Capture the cell that displays the provided text and extract its [X, Y] central coordinate. 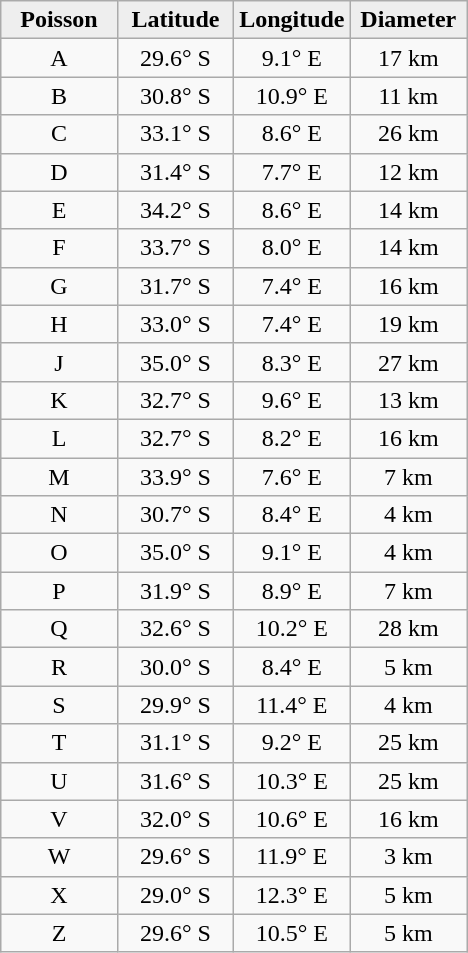
33.0° S [175, 324]
W [59, 857]
9.2° E [292, 743]
7.7° E [292, 172]
Poisson [59, 20]
H [59, 324]
S [59, 705]
A [59, 58]
17 km [408, 58]
32.6° S [175, 629]
Z [59, 933]
26 km [408, 134]
32.0° S [175, 819]
Diameter [408, 20]
O [59, 553]
11.9° E [292, 857]
F [59, 248]
12 km [408, 172]
Latitude [175, 20]
10.6° E [292, 819]
8.3° E [292, 362]
13 km [408, 400]
33.7° S [175, 248]
3 km [408, 857]
10.5° E [292, 933]
11 km [408, 96]
P [59, 591]
29.9° S [175, 705]
12.3° E [292, 895]
27 km [408, 362]
31.1° S [175, 743]
29.0° S [175, 895]
C [59, 134]
N [59, 515]
G [59, 286]
T [59, 743]
10.3° E [292, 781]
19 km [408, 324]
X [59, 895]
R [59, 667]
33.9° S [175, 477]
31.9° S [175, 591]
33.1° S [175, 134]
V [59, 819]
8.2° E [292, 438]
J [59, 362]
8.0° E [292, 248]
10.2° E [292, 629]
E [59, 210]
B [59, 96]
M [59, 477]
30.7° S [175, 515]
34.2° S [175, 210]
7.6° E [292, 477]
31.4° S [175, 172]
L [59, 438]
D [59, 172]
K [59, 400]
9.6° E [292, 400]
11.4° E [292, 705]
10.9° E [292, 96]
8.9° E [292, 591]
28 km [408, 629]
31.7° S [175, 286]
30.8° S [175, 96]
Longitude [292, 20]
U [59, 781]
Q [59, 629]
31.6° S [175, 781]
30.0° S [175, 667]
